Find where the given text appears and provide that cell's center as [X, Y] coordinate. 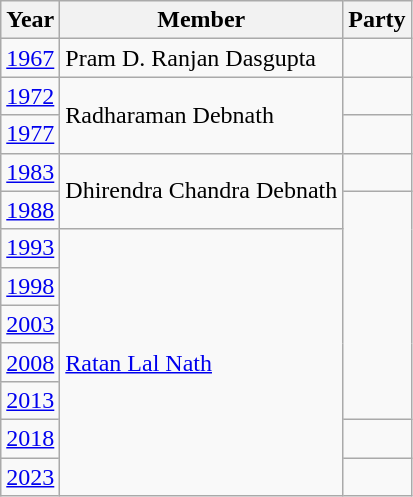
Member [202, 20]
Pram D. Ranjan Dasgupta [202, 58]
2008 [30, 362]
2003 [30, 324]
1998 [30, 286]
1977 [30, 134]
1983 [30, 172]
1993 [30, 248]
Party [377, 20]
2023 [30, 477]
1972 [30, 96]
1967 [30, 58]
2018 [30, 438]
Year [30, 20]
2013 [30, 400]
1988 [30, 210]
Dhirendra Chandra Debnath [202, 191]
Radharaman Debnath [202, 115]
Ratan Lal Nath [202, 362]
